Output the (X, Y) coordinate of the center of the cell containing the given text.  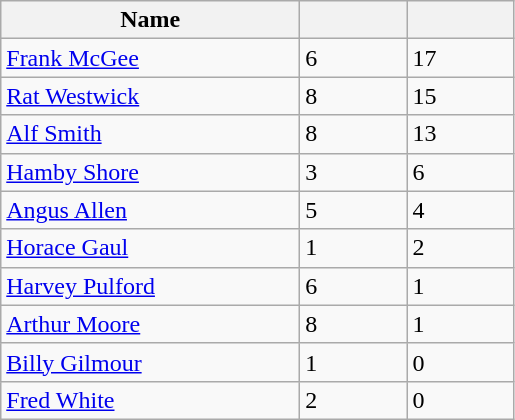
Billy Gilmour (150, 362)
Rat Westwick (150, 96)
4 (460, 210)
Angus Allen (150, 210)
3 (354, 172)
Hamby Shore (150, 172)
Arthur Moore (150, 324)
5 (354, 210)
Frank McGee (150, 58)
Name (150, 20)
13 (460, 134)
Horace Gaul (150, 248)
Harvey Pulford (150, 286)
15 (460, 96)
Alf Smith (150, 134)
Fred White (150, 400)
17 (460, 58)
